Provide the (x, y) coordinate of the cell's center where the given text is located.  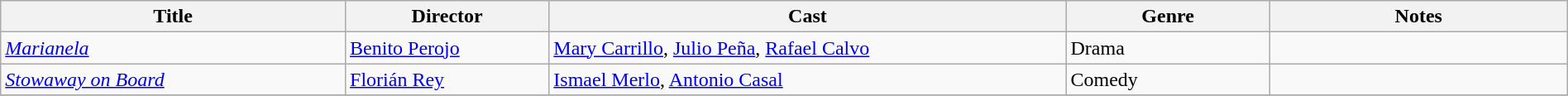
Ismael Merlo, Antonio Casal (807, 79)
Florián Rey (447, 79)
Genre (1168, 17)
Benito Perojo (447, 48)
Drama (1168, 48)
Marianela (174, 48)
Notes (1418, 17)
Stowaway on Board (174, 79)
Title (174, 17)
Cast (807, 17)
Mary Carrillo, Julio Peña, Rafael Calvo (807, 48)
Comedy (1168, 79)
Director (447, 17)
